Locate the cell with the specified text and output its (x, y) center coordinate. 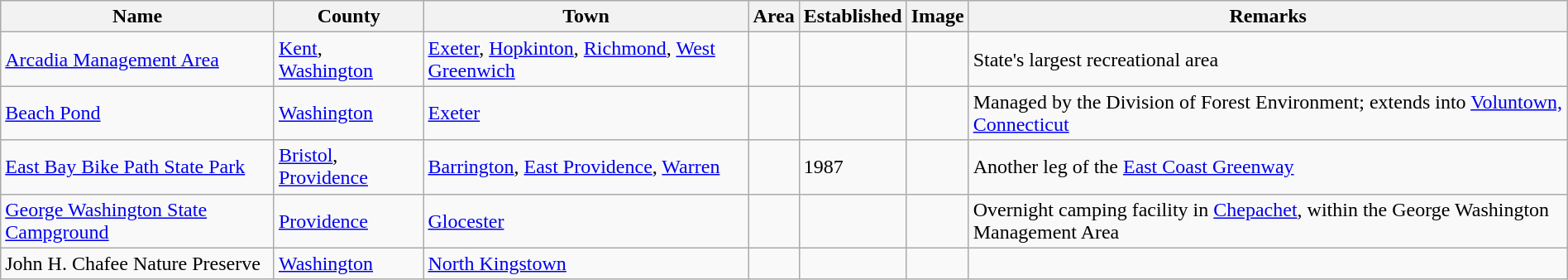
Beach Pond (137, 113)
Overnight camping facility in Chepachet, within the George Washington Management Area (1268, 220)
Remarks (1268, 17)
Bristol, Providence (349, 167)
County (349, 17)
Area (774, 17)
Established (853, 17)
North Kingstown (586, 263)
Managed by the Division of Forest Environment; extends into Voluntown, Connecticut (1268, 113)
State's largest recreational area (1268, 60)
Kent, Washington (349, 60)
George Washington State Campground (137, 220)
Name (137, 17)
East Bay Bike Path State Park (137, 167)
John H. Chafee Nature Preserve (137, 263)
Barrington, East Providence, Warren (586, 167)
Image (938, 17)
1987 (853, 167)
Arcadia Management Area (137, 60)
Exeter, Hopkinton, Richmond, West Greenwich (586, 60)
Town (586, 17)
Providence (349, 220)
Another leg of the East Coast Greenway (1268, 167)
Exeter (586, 113)
Glocester (586, 220)
